Pinpoint the cell where the given text exists, returning its [x, y] midpoint coordinate. 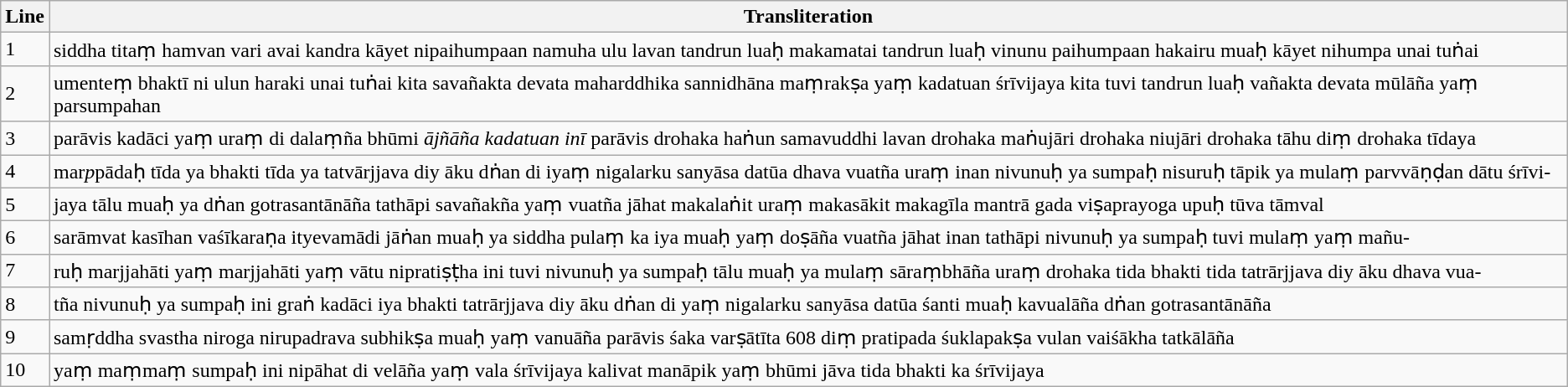
3 [25, 138]
8 [25, 304]
10 [25, 370]
5 [25, 204]
Line [25, 17]
6 [25, 238]
1 [25, 49]
7 [25, 271]
Transliteration [807, 17]
jaya tālu muaḥ ya dṅan gotrasantānāña tathāpi savañakña yaṃ vuatña jāhat makalaṅit uraṃ makasākit makagīla mantrā gada viṣaprayoga upuḥ tūva tāmval [807, 204]
samṛddha svastha niroga nirupadrava subhikṣa muaḥ yaṃ vanuāña parāvis śaka varṣātīta 608 diṃ pratipada śuklapakṣa vulan vaiśākha tatkālāña [807, 337]
4 [25, 171]
yaṃ maṃmaṃ sumpaḥ ini nipāhat di velāña yaṃ vala śrīvijaya kalivat manāpik yaṃ bhūmi jāva tida bhakti ka śrīvijaya [807, 370]
tña nivunuḥ ya sumpaḥ ini graṅ kadāci iya bhakti tatrārjjava diy āku dṅan di yaṃ nigalarku sanyāsa datūa śanti muaḥ kavualāña dṅan gotrasantānāña [807, 304]
9 [25, 337]
2 [25, 94]
